Extract the (X, Y) coordinate from the center of the cell holding the provided text.  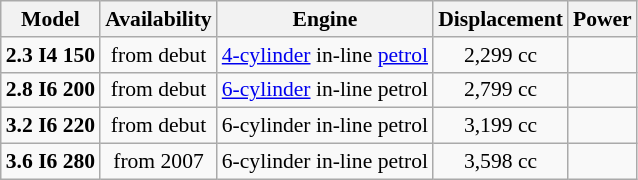
Power (602, 19)
Displacement (500, 19)
3.2 I6 220 (50, 126)
Model (50, 19)
3,598 cc (500, 162)
2,299 cc (500, 55)
4-cylinder in-line petrol (325, 55)
3.6 I6 280 (50, 162)
2,799 cc (500, 90)
from 2007 (158, 162)
3,199 cc (500, 126)
Engine (325, 19)
2.8 I6 200 (50, 90)
2.3 I4 150 (50, 55)
Availability (158, 19)
